From the cell containing the given text, extract its center point as [X, Y] coordinate. 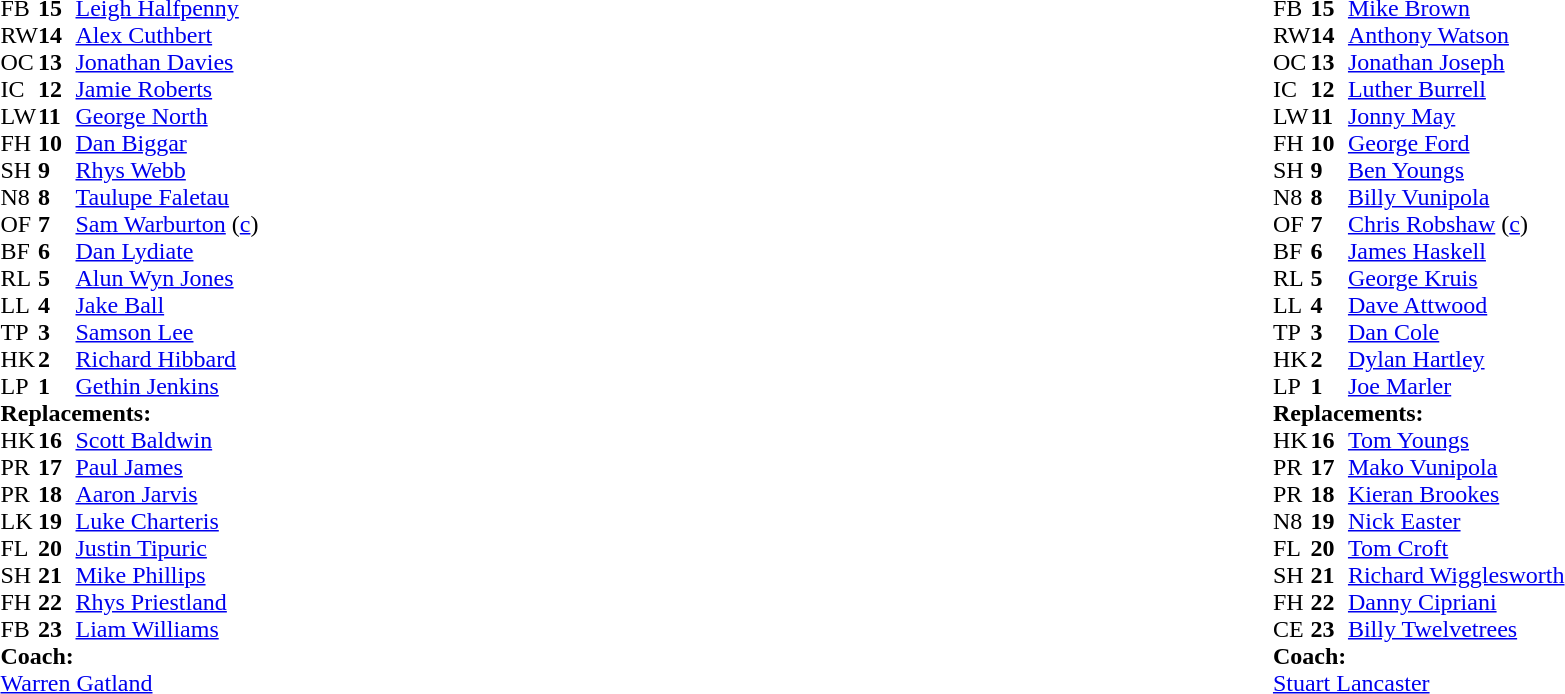
Tom Croft [1456, 548]
Aaron Jarvis [168, 494]
Anthony Watson [1456, 36]
Mike Phillips [168, 576]
Dan Lydiate [168, 252]
Mako Vunipola [1456, 468]
Paul James [168, 468]
Luke Charteris [168, 522]
Rhys Webb [168, 170]
Nick Easter [1456, 522]
Rhys Priestland [168, 602]
James Haskell [1456, 252]
Luther Burrell [1456, 90]
Jonathan Davies [168, 62]
Scott Baldwin [168, 440]
Dylan Hartley [1456, 360]
Taulupe Faletau [168, 198]
Dave Attwood [1456, 306]
Jake Ball [168, 306]
George Kruis [1456, 278]
Ben Youngs [1456, 170]
George Ford [1456, 144]
Billy Twelvetrees [1456, 630]
Alex Cuthbert [168, 36]
Justin Tipuric [168, 548]
Gethin Jenkins [168, 386]
Tom Youngs [1456, 440]
Sam Warburton (c) [168, 224]
Dan Biggar [168, 144]
Jonathan Joseph [1456, 62]
Kieran Brookes [1456, 494]
Samson Lee [168, 332]
Danny Cipriani [1456, 602]
Dan Cole [1456, 332]
Richard Wigglesworth [1456, 576]
Chris Robshaw (c) [1456, 224]
George North [168, 116]
Jamie Roberts [168, 90]
Joe Marler [1456, 386]
Richard Hibbard [168, 360]
Liam Williams [168, 630]
Jonny May [1456, 116]
Billy Vunipola [1456, 198]
FB [19, 630]
Alun Wyn Jones [168, 278]
LK [19, 522]
CE [1292, 630]
